Search for the cell housing the specified text and yield its [X, Y] center coordinate. 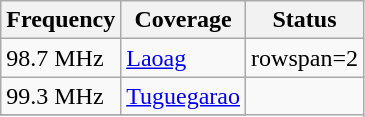
Status [305, 20]
Laoag [184, 58]
99.3 MHz [61, 96]
rowspan=2 [305, 58]
Tuguegarao [184, 96]
98.7 MHz [61, 58]
Coverage [184, 20]
Frequency [61, 20]
